Extract the (x, y) coordinate from the center of the cell holding the provided text.  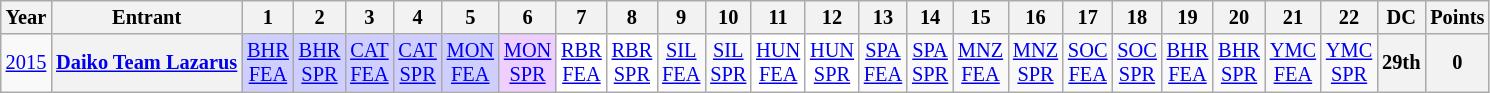
SILSPR (728, 63)
1 (268, 17)
Daiko Team Lazarus (146, 63)
19 (1188, 17)
SOCFEA (1088, 63)
HUNSPR (832, 63)
Year (26, 17)
HUNFEA (778, 63)
20 (1239, 17)
14 (930, 17)
22 (1349, 17)
8 (632, 17)
7 (581, 17)
11 (778, 17)
9 (681, 17)
5 (470, 17)
RBRSPR (632, 63)
15 (980, 17)
2 (320, 17)
YMCSPR (1349, 63)
13 (883, 17)
SOCSPR (1136, 63)
CATSPR (417, 63)
2015 (26, 63)
MNZSPR (1036, 63)
18 (1136, 17)
6 (528, 17)
0 (1457, 63)
CATFEA (369, 63)
Points (1457, 17)
MONSPR (528, 63)
4 (417, 17)
10 (728, 17)
12 (832, 17)
21 (1293, 17)
YMCFEA (1293, 63)
SPAFEA (883, 63)
SILFEA (681, 63)
Entrant (146, 17)
29th (1401, 63)
DC (1401, 17)
MONFEA (470, 63)
MNZFEA (980, 63)
3 (369, 17)
17 (1088, 17)
SPASPR (930, 63)
RBRFEA (581, 63)
16 (1036, 17)
